Extract the [x, y] coordinate from the center of the cell holding the provided text.  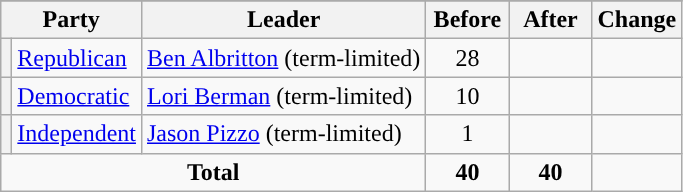
10 [468, 96]
Independent [77, 134]
Democratic [77, 96]
1 [468, 134]
Change [637, 20]
Total [214, 172]
Before [468, 20]
Party [72, 20]
28 [468, 58]
Republican [77, 58]
Ben Albritton (term-limited) [283, 58]
Jason Pizzo (term-limited) [283, 134]
Leader [283, 20]
Lori Berman (term-limited) [283, 96]
After [550, 20]
